Extract the (X, Y) coordinate from the center of the cell holding the provided text.  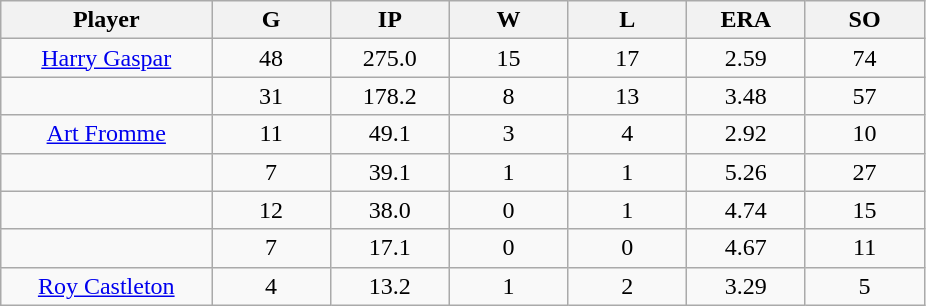
49.1 (390, 134)
5.26 (746, 172)
178.2 (390, 96)
L (628, 20)
2 (628, 286)
SO (864, 20)
3.48 (746, 96)
4.74 (746, 210)
17.1 (390, 248)
IP (390, 20)
12 (272, 210)
3 (508, 134)
13.2 (390, 286)
275.0 (390, 58)
57 (864, 96)
27 (864, 172)
39.1 (390, 172)
17 (628, 58)
10 (864, 134)
G (272, 20)
31 (272, 96)
3.29 (746, 286)
4.67 (746, 248)
2.59 (746, 58)
W (508, 20)
74 (864, 58)
48 (272, 58)
13 (628, 96)
ERA (746, 20)
Roy Castleton (106, 286)
Harry Gaspar (106, 58)
5 (864, 286)
38.0 (390, 210)
Art Fromme (106, 134)
2.92 (746, 134)
Player (106, 20)
8 (508, 96)
